Return the (X, Y) coordinate for the center point of the cell that contains the specified text.  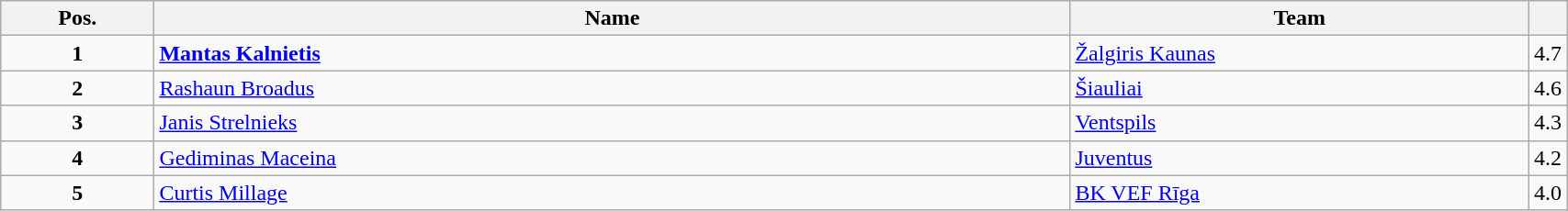
Mantas Kalnietis (612, 53)
Rashaun Broadus (612, 88)
BK VEF Rīga (1300, 193)
Juventus (1300, 158)
4.0 (1549, 193)
2 (77, 88)
Janis Strelnieks (612, 123)
Team (1300, 18)
4 (77, 158)
4.3 (1549, 123)
Curtis Millage (612, 193)
1 (77, 53)
Pos. (77, 18)
Gediminas Maceina (612, 158)
Šiauliai (1300, 88)
4.7 (1549, 53)
Name (612, 18)
3 (77, 123)
Ventspils (1300, 123)
4.2 (1549, 158)
5 (77, 193)
4.6 (1549, 88)
Žalgiris Kaunas (1300, 53)
